Scan for the cell matching the given text and deliver its (X, Y) coordinate at center. 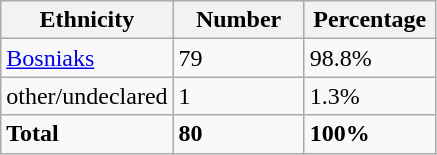
Percentage (370, 20)
100% (370, 134)
other/undeclared (87, 96)
79 (238, 58)
1 (238, 96)
Bosniaks (87, 58)
80 (238, 134)
1.3% (370, 96)
Total (87, 134)
Number (238, 20)
98.8% (370, 58)
Ethnicity (87, 20)
